Return [X, Y] of the center of cell containing provided text 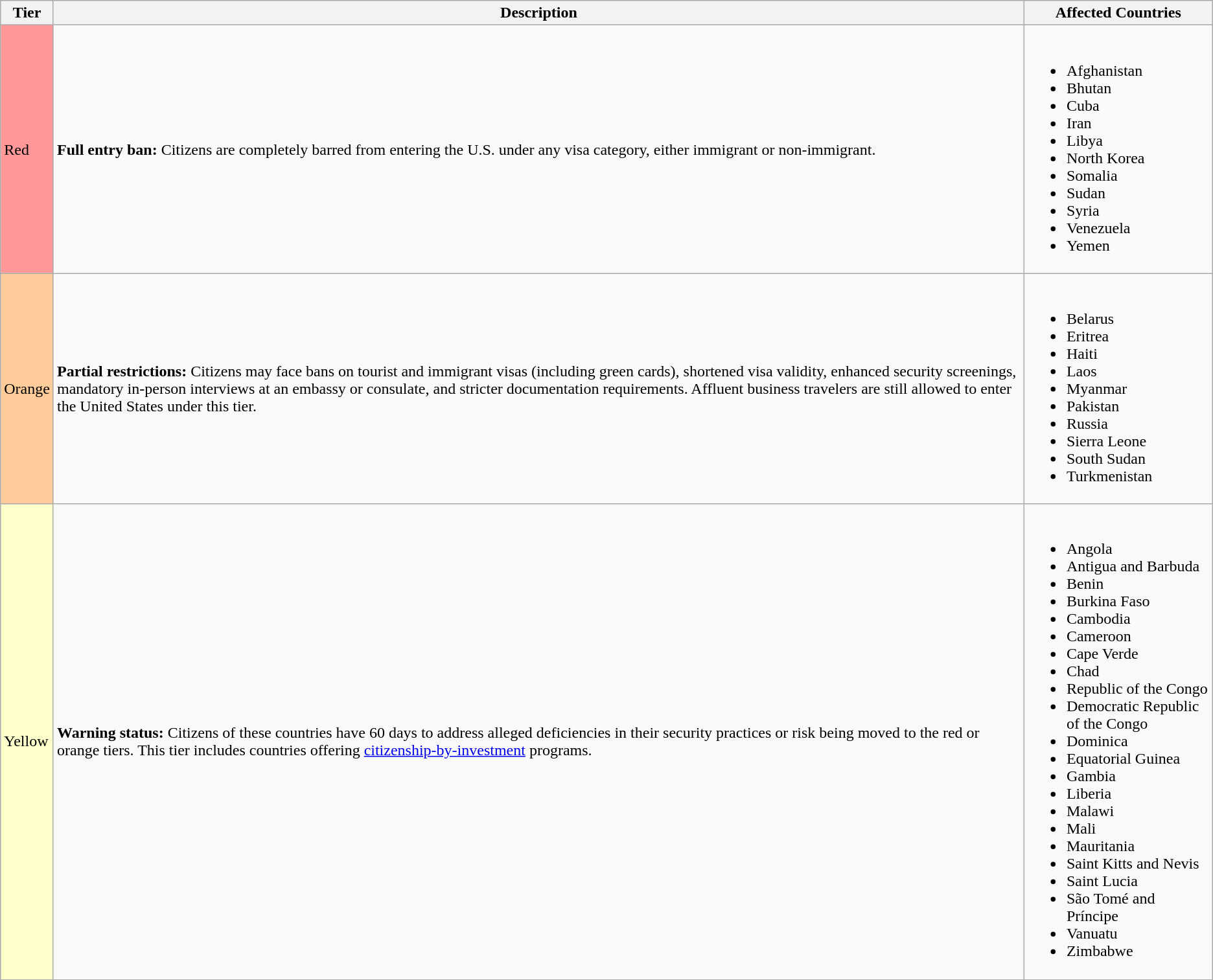
Orange [27, 389]
Affected Countries [1118, 13]
Yellow [27, 742]
Description [538, 13]
Afghanistan Bhutan Cuba Iran Libya North Korea Somalia Sudan Syria Venezuela Yemen [1118, 149]
Tier [27, 13]
Full entry ban: Citizens are completely barred from entering the U.S. under any visa category, either immigrant or non-immigrant. [538, 149]
Belarus Eritrea Haiti Laos Myanmar Pakistan Russia Sierra Leone South Sudan Turkmenistan [1118, 389]
Red [27, 149]
